Determine the (x, y) coordinate at the center of the cell enclosing the given text.  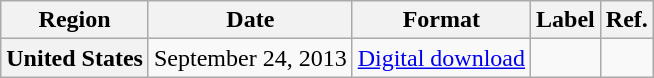
Ref. (626, 20)
September 24, 2013 (250, 58)
United States (75, 58)
Digital download (441, 58)
Format (441, 20)
Date (250, 20)
Region (75, 20)
Label (566, 20)
